Search for the cell housing the specified text and yield its [X, Y] center coordinate. 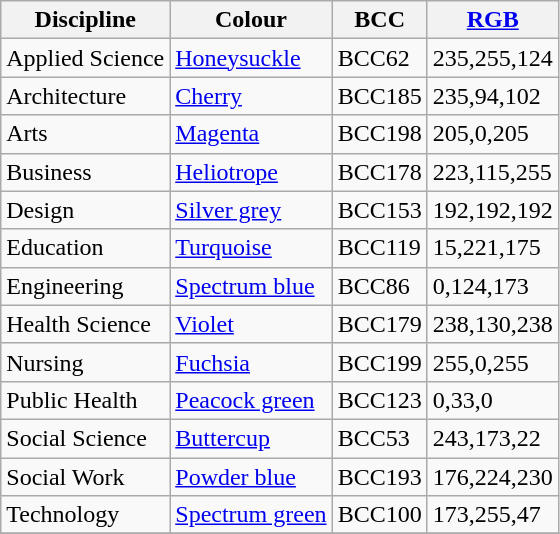
Silver grey [251, 210]
Technology [86, 515]
Design [86, 210]
BCC179 [380, 324]
0,33,0 [492, 400]
Social Science [86, 438]
Applied Science [86, 58]
Colour [251, 20]
Engineering [86, 286]
Health Science [86, 324]
Cherry [251, 96]
15,221,175 [492, 248]
Spectrum green [251, 515]
235,255,124 [492, 58]
BCC62 [380, 58]
BCC193 [380, 477]
BCC53 [380, 438]
0,124,173 [492, 286]
Nursing [86, 362]
192,192,192 [492, 210]
BCC198 [380, 134]
Fuchsia [251, 362]
BCC153 [380, 210]
243,173,22 [492, 438]
Social Work [86, 477]
BCC100 [380, 515]
Heliotrope [251, 172]
255,0,255 [492, 362]
BCC123 [380, 400]
BCC178 [380, 172]
Arts [86, 134]
Discipline [86, 20]
BCC119 [380, 248]
Public Health [86, 400]
Powder blue [251, 477]
Education [86, 248]
Architecture [86, 96]
223,115,255 [492, 172]
BCC185 [380, 96]
238,130,238 [492, 324]
176,224,230 [492, 477]
Spectrum blue [251, 286]
Violet [251, 324]
205,0,205 [492, 134]
BCC [380, 20]
Peacock green [251, 400]
Magenta [251, 134]
235,94,102 [492, 96]
173,255,47 [492, 515]
Buttercup [251, 438]
Turquoise [251, 248]
Honeysuckle [251, 58]
RGB [492, 20]
Business [86, 172]
BCC199 [380, 362]
BCC86 [380, 286]
